Return the (X, Y) coordinate for the center point of the cell that contains the specified text.  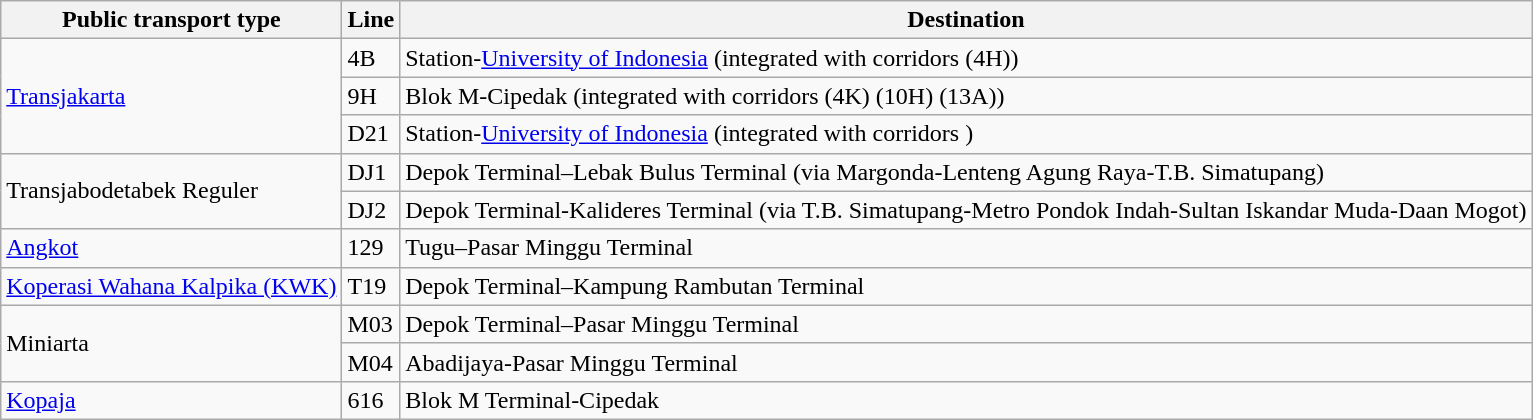
Blok M-Cipedak (integrated with corridors (4K) (10H) (13A)) (966, 96)
129 (371, 248)
D21 (371, 134)
Transjabodetabek Reguler (172, 191)
Public transport type (172, 20)
Blok M Terminal-Cipedak (966, 400)
Transjakarta (172, 96)
DJ1 (371, 172)
Abadijaya-Pasar Minggu Terminal (966, 362)
Depok Terminal–Pasar Minggu Terminal (966, 324)
4B (371, 58)
Miniarta (172, 343)
Depok Terminal-Kalideres Terminal (via T.B. Simatupang-Metro Pondok Indah-Sultan Iskandar Muda-Daan Mogot) (966, 210)
Line (371, 20)
9H (371, 96)
M04 (371, 362)
Station-University of Indonesia (integrated with corridors ) (966, 134)
Depok Terminal–Kampung Rambutan Terminal (966, 286)
T19 (371, 286)
Tugu–Pasar Minggu Terminal (966, 248)
Angkot (172, 248)
Koperasi Wahana Kalpika (KWK) (172, 286)
616 (371, 400)
DJ2 (371, 210)
M03 (371, 324)
Destination (966, 20)
Station-University of Indonesia (integrated with corridors (4H)) (966, 58)
Kopaja (172, 400)
Depok Terminal–Lebak Bulus Terminal (via Margonda-Lenteng Agung Raya-T.B. Simatupang) (966, 172)
